Determine the [X, Y] coordinate at the center of the cell enclosing the given text.  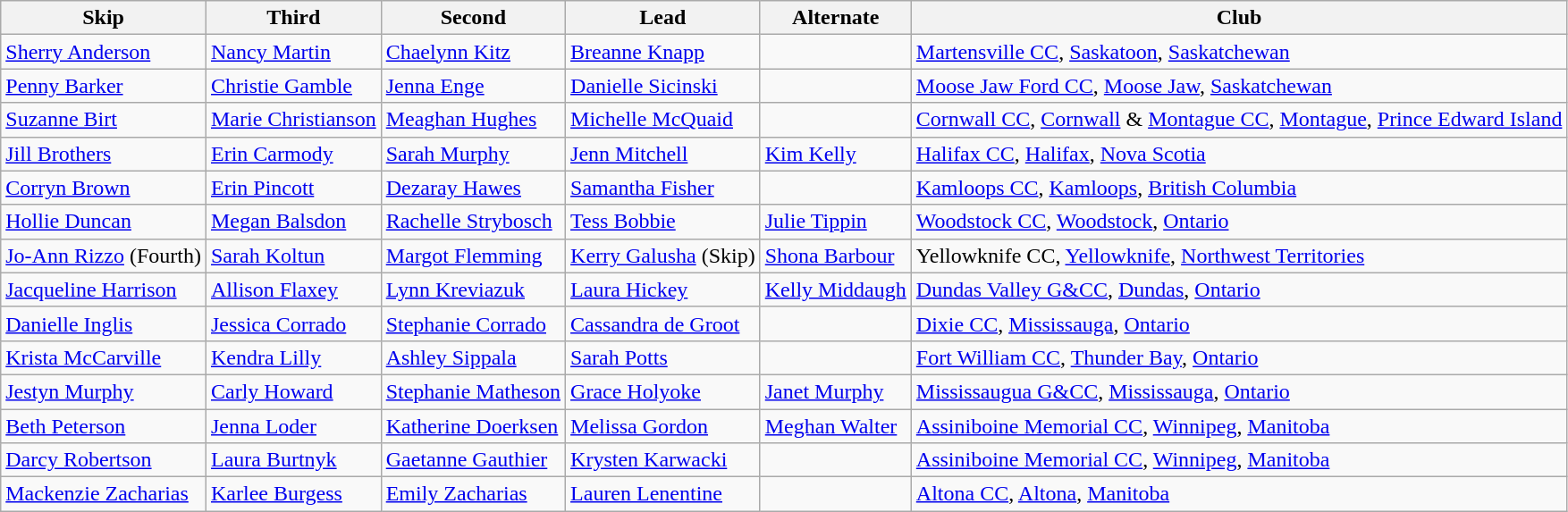
Nancy Martin [293, 52]
Lynn Kreviazuk [473, 290]
Sarah Potts [663, 357]
Yellowknife CC, Yellowknife, Northwest Territories [1239, 256]
Dundas Valley G&CC, Dundas, Ontario [1239, 290]
Danielle Inglis [104, 323]
Christie Gamble [293, 86]
Jestyn Murphy [104, 391]
Mackenzie Zacharias [104, 494]
Sherry Anderson [104, 52]
Jenna Loder [293, 426]
Julie Tippin [835, 222]
Jenn Mitchell [663, 154]
Moose Jaw Ford CC, Moose Jaw, Saskatchewan [1239, 86]
Club [1239, 18]
Corryn Brown [104, 188]
Breanne Knapp [663, 52]
Erin Carmody [293, 154]
Margot Flemming [473, 256]
Kamloops CC, Kamloops, British Columbia [1239, 188]
Kelly Middaugh [835, 290]
Kim Kelly [835, 154]
Jo-Ann Rizzo (Fourth) [104, 256]
Karlee Burgess [293, 494]
Megan Balsdon [293, 222]
Rachelle Strybosch [473, 222]
Carly Howard [293, 391]
Stephanie Matheson [473, 391]
Krysten Karwacki [663, 460]
Grace Holyoke [663, 391]
Mississaugua G&CC, Mississauga, Ontario [1239, 391]
Marie Christianson [293, 120]
Tess Bobbie [663, 222]
Third [293, 18]
Beth Peterson [104, 426]
Shona Barbour [835, 256]
Martensville CC, Saskatoon, Saskatchewan [1239, 52]
Gaetanne Gauthier [473, 460]
Penny Barker [104, 86]
Woodstock CC, Woodstock, Ontario [1239, 222]
Alternate [835, 18]
Lauren Lenentine [663, 494]
Ashley Sippala [473, 357]
Fort William CC, Thunder Bay, Ontario [1239, 357]
Hollie Duncan [104, 222]
Allison Flaxey [293, 290]
Jacqueline Harrison [104, 290]
Darcy Robertson [104, 460]
Jenna Enge [473, 86]
Cassandra de Groot [663, 323]
Kendra Lilly [293, 357]
Sarah Koltun [293, 256]
Jessica Corrado [293, 323]
Melissa Gordon [663, 426]
Meaghan Hughes [473, 120]
Lead [663, 18]
Katherine Doerksen [473, 426]
Samantha Fisher [663, 188]
Stephanie Corrado [473, 323]
Cornwall CC, Cornwall & Montague CC, Montague, Prince Edward Island [1239, 120]
Michelle McQuaid [663, 120]
Erin Pincott [293, 188]
Halifax CC, Halifax, Nova Scotia [1239, 154]
Suzanne Birt [104, 120]
Danielle Sicinski [663, 86]
Jill Brothers [104, 154]
Emily Zacharias [473, 494]
Dezaray Hawes [473, 188]
Meghan Walter [835, 426]
Second [473, 18]
Krista McCarville [104, 357]
Kerry Galusha (Skip) [663, 256]
Sarah Murphy [473, 154]
Dixie CC, Mississauga, Ontario [1239, 323]
Skip [104, 18]
Laura Burtnyk [293, 460]
Altona CC, Altona, Manitoba [1239, 494]
Janet Murphy [835, 391]
Chaelynn Kitz [473, 52]
Laura Hickey [663, 290]
